Provide the [x, y] coordinate of the cell's center where the given text is located.  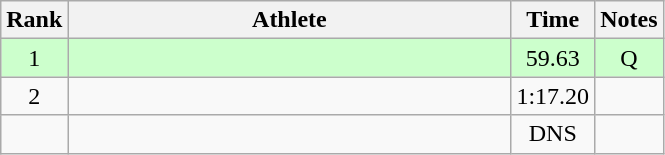
Q [629, 58]
Time [553, 20]
1:17.20 [553, 96]
Notes [629, 20]
Athlete [290, 20]
2 [34, 96]
Rank [34, 20]
59.63 [553, 58]
1 [34, 58]
DNS [553, 134]
